Identify which cell holds the provided text, then report its (x, y) central coordinate. 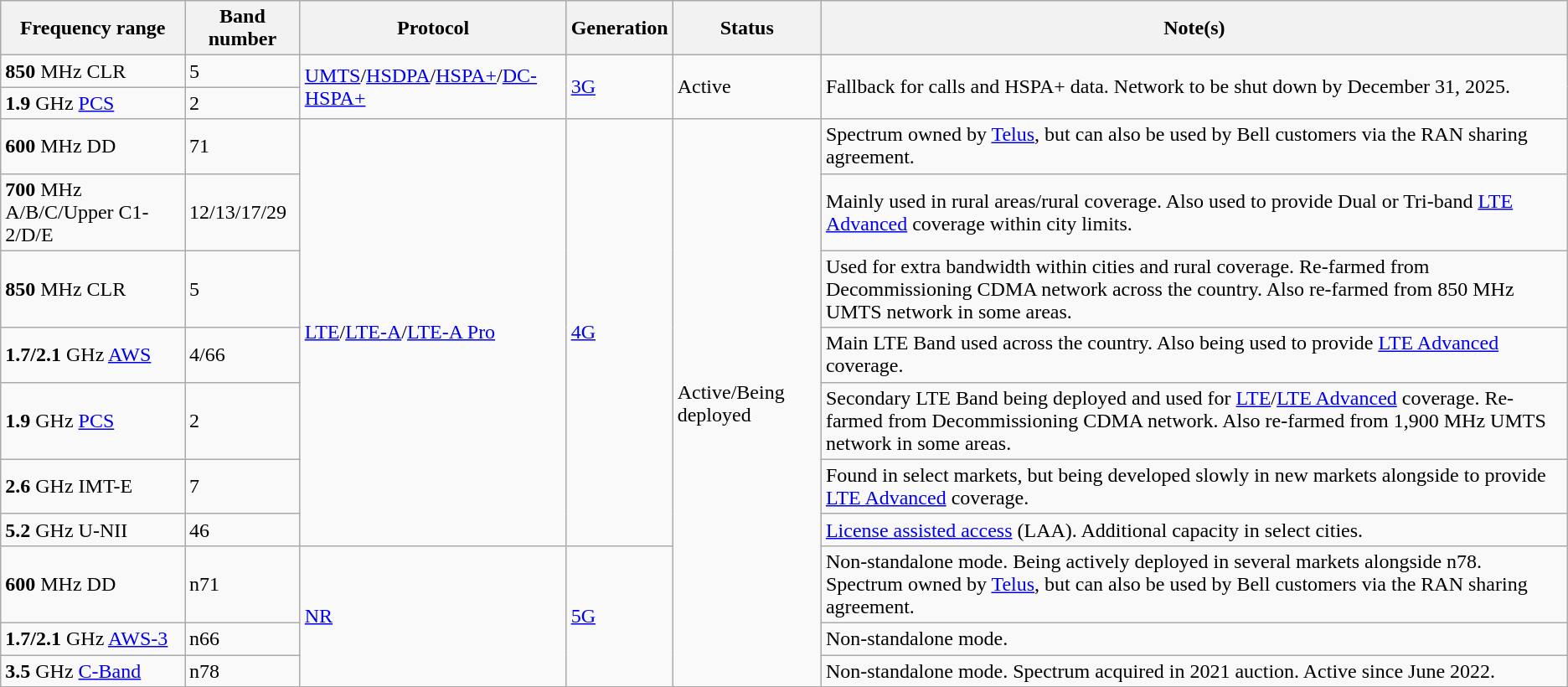
Found in select markets, but being developed slowly in new markets alongside to provide LTE Advanced coverage. (1194, 486)
UMTS/HSDPA/HSPA+/DC-HSPA+ (433, 87)
Non-standalone mode. Spectrum acquired in 2021 auction. Active since June 2022. (1194, 671)
Active (747, 87)
Note(s) (1194, 28)
Band number (243, 28)
Frequency range (93, 28)
4/66 (243, 355)
4G (620, 332)
2.6 GHz IMT-E (93, 486)
46 (243, 529)
Status (747, 28)
Spectrum owned by Telus, but can also be used by Bell customers via the RAN sharing agreement. (1194, 146)
Fallback for calls and HSPA+ data. Network to be shut down by December 31, 2025. (1194, 87)
Generation (620, 28)
71 (243, 146)
n71 (243, 584)
1.7/2.1 GHz AWS-3 (93, 638)
Main LTE Band used across the country. Also being used to provide LTE Advanced coverage. (1194, 355)
3.5 GHz C-Band (93, 671)
Protocol (433, 28)
7 (243, 486)
Non-standalone mode. (1194, 638)
12/13/17/29 (243, 212)
Mainly used in rural areas/rural coverage. Also used to provide Dual or Tri-band LTE Advanced coverage within city limits. (1194, 212)
1.7/2.1 GHz AWS (93, 355)
3G (620, 87)
License assisted access (LAA). Additional capacity in select cities. (1194, 529)
5.2 GHz U-NII (93, 529)
Active/Being deployed (747, 403)
n66 (243, 638)
5G (620, 616)
700 MHz A/B/C/Upper C1-2/D/E (93, 212)
NR (433, 616)
LTE/LTE-A/LTE-A Pro (433, 332)
n78 (243, 671)
